Output the (X, Y) coordinate of the center of the cell containing the given text.  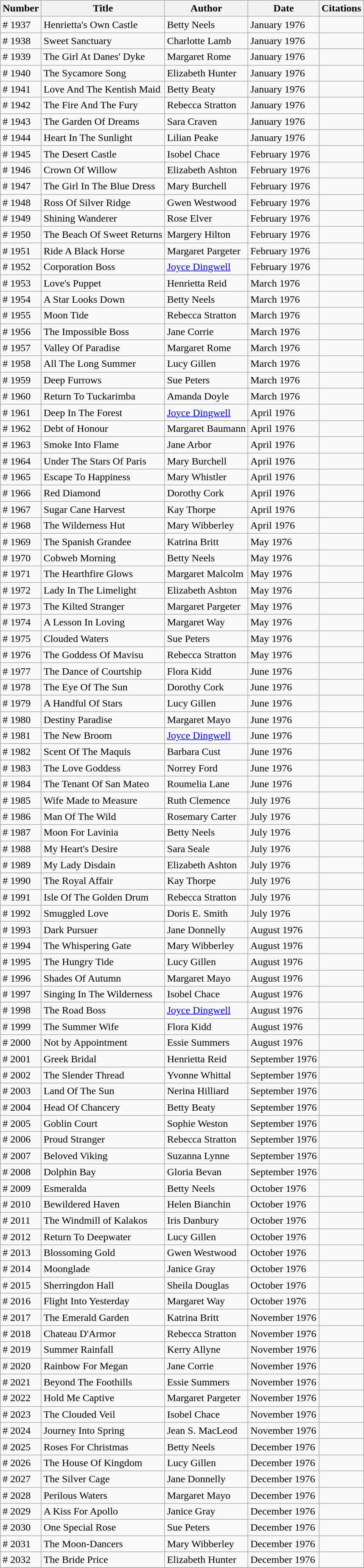
The Emerald Garden (103, 1317)
Kerry Allyne (206, 1350)
# 1992 (21, 913)
# 1946 (21, 170)
Amanda Doyle (206, 396)
# 1995 (21, 962)
Summer Rainfall (103, 1350)
The Road Boss (103, 1011)
# 1944 (21, 138)
Jean S. MacLeod (206, 1430)
# 1975 (21, 639)
# 1983 (21, 768)
# 1991 (21, 897)
# 1999 (21, 1027)
# 1959 (21, 380)
# 2021 (21, 1382)
# 1949 (21, 219)
# 2022 (21, 1398)
# 2011 (21, 1220)
# 1966 (21, 493)
The Whispering Gate (103, 946)
# 1952 (21, 267)
Flight Into Yesterday (103, 1301)
Sugar Cane Harvest (103, 510)
Date (284, 8)
# 1994 (21, 946)
# 2015 (21, 1285)
Henrietta's Own Castle (103, 25)
Margery Hilton (206, 235)
# 1942 (21, 105)
Isle Of The Golden Drum (103, 897)
# 2000 (21, 1043)
# 1938 (21, 41)
Beyond The Foothills (103, 1382)
# 1969 (21, 542)
# 2028 (21, 1495)
Return To Deepwater (103, 1237)
# 2004 (21, 1107)
# 2018 (21, 1334)
The Summer Wife (103, 1027)
Clouded Waters (103, 639)
Smuggled Love (103, 913)
The Impossible Boss (103, 332)
Under The Stars Of Paris (103, 461)
Charlotte Lamb (206, 41)
# 2023 (21, 1414)
Return To Tuckarimba (103, 396)
# 1996 (21, 978)
Singing In The Wilderness (103, 994)
Dark Pursuer (103, 929)
# 1945 (21, 154)
# 1947 (21, 186)
# 1998 (21, 1011)
Mary Whistler (206, 477)
# 1957 (21, 348)
Dolphin Bay (103, 1172)
Beloved Viking (103, 1156)
Crown Of Willow (103, 170)
# 1980 (21, 720)
# 1963 (21, 445)
# 2006 (21, 1140)
# 1987 (21, 833)
Sara Seale (206, 849)
# 2027 (21, 1479)
The Hearthfire Glows (103, 574)
Author (206, 8)
Deep Furrows (103, 380)
Proud Stranger (103, 1140)
# 1989 (21, 865)
Bewildered Haven (103, 1204)
# 1988 (21, 849)
Title (103, 8)
Moon For Lavinia (103, 833)
# 2016 (21, 1301)
# 2002 (21, 1075)
# 1964 (21, 461)
Doris E. Smith (206, 913)
# 1997 (21, 994)
The Desert Castle (103, 154)
# 1943 (21, 121)
# 2009 (21, 1188)
# 2024 (21, 1430)
Red Diamond (103, 493)
Cobweb Morning (103, 558)
# 2017 (21, 1317)
The Goddess Of Mavisu (103, 655)
Ride A Black Horse (103, 251)
Man Of The Wild (103, 816)
Valley Of Paradise (103, 348)
Roses For Christmas (103, 1447)
# 1962 (21, 428)
# 1979 (21, 703)
# 2031 (21, 1544)
Roumelia Lane (206, 784)
# 1951 (21, 251)
# 1939 (21, 57)
Smoke Into Flame (103, 445)
# 1973 (21, 606)
# 1961 (21, 412)
# 1984 (21, 784)
Heart In The Sunlight (103, 138)
Love And The Kentish Maid (103, 89)
The Tenant Of San Mateo (103, 784)
# 2001 (21, 1059)
The Fire And The Fury (103, 105)
Sara Craven (206, 121)
The Royal Affair (103, 881)
Gloria Bevan (206, 1172)
Land Of The Sun (103, 1091)
# 1954 (21, 299)
Rose Elver (206, 219)
Moon Tide (103, 315)
Moonglade (103, 1269)
The House Of Kingdom (103, 1463)
The Windmill of Kalakos (103, 1220)
Number (21, 8)
The Spanish Grandee (103, 542)
# 1950 (21, 235)
The Dance of Courtship (103, 671)
Ruth Clemence (206, 800)
Jane Arbor (206, 445)
# 1960 (21, 396)
# 2019 (21, 1350)
The Garden Of Dreams (103, 121)
Margaret Malcolm (206, 574)
# 1965 (21, 477)
Head Of Chancery (103, 1107)
One Special Rose (103, 1528)
# 2008 (21, 1172)
Iris Danbury (206, 1220)
# 2007 (21, 1156)
# 1953 (21, 283)
The Hungry Tide (103, 962)
# 1967 (21, 510)
A Kiss For Apollo (103, 1512)
# 1937 (21, 25)
Rainbow For Megan (103, 1366)
Wife Made to Measure (103, 800)
The Kilted Stranger (103, 606)
Sweet Sanctuary (103, 41)
Greek Bridal (103, 1059)
# 2025 (21, 1447)
# 2020 (21, 1366)
# 1982 (21, 752)
Destiny Paradise (103, 720)
The Clouded Veil (103, 1414)
Blossoming Gold (103, 1253)
Scent Of The Maquis (103, 752)
Goblin Court (103, 1123)
The Sycamore Song (103, 73)
# 1986 (21, 816)
Nerina Hilliard (206, 1091)
The Love Goddess (103, 768)
# 1985 (21, 800)
Journey Into Spring (103, 1430)
Yvonne Whittal (206, 1075)
Shades Of Autumn (103, 978)
Not by Appointment (103, 1043)
The New Broom (103, 736)
Shining Wanderer (103, 219)
# 1990 (21, 881)
# 1977 (21, 671)
All The Long Summer (103, 364)
# 2026 (21, 1463)
# 1970 (21, 558)
My Lady Disdain (103, 865)
The Bride Price (103, 1560)
A Handful Of Stars (103, 703)
# 1941 (21, 89)
Norrey Ford (206, 768)
Lilian Peake (206, 138)
# 2014 (21, 1269)
# 2030 (21, 1528)
The Eye Of The Sun (103, 687)
# 2012 (21, 1237)
Esmeralda (103, 1188)
# 2005 (21, 1123)
The Silver Cage (103, 1479)
The Moon-Dancers (103, 1544)
Rosemary Carter (206, 816)
The Wilderness Hut (103, 526)
Escape To Happiness (103, 477)
The Slender Thread (103, 1075)
Margaret Baumann (206, 428)
The Girl In The Blue Dress (103, 186)
# 1940 (21, 73)
Citations (341, 8)
# 1955 (21, 315)
Sophie Weston (206, 1123)
# 2032 (21, 1560)
Sherringdon Hall (103, 1285)
Ross Of Silver Ridge (103, 203)
# 2029 (21, 1512)
Deep In The Forest (103, 412)
# 1993 (21, 929)
Love's Puppet (103, 283)
# 2013 (21, 1253)
Sheila Douglas (206, 1285)
Lady In The Limelight (103, 590)
Chateau D'Armor (103, 1334)
Barbara Cust (206, 752)
# 1968 (21, 526)
# 1978 (21, 687)
Suzanna Lynne (206, 1156)
# 1958 (21, 364)
A Star Looks Down (103, 299)
Corporation Boss (103, 267)
A Lesson In Loving (103, 622)
Hold Me Captive (103, 1398)
My Heart's Desire (103, 849)
The Beach Of Sweet Returns (103, 235)
# 1976 (21, 655)
# 1971 (21, 574)
# 1956 (21, 332)
Helen Bianchin (206, 1204)
# 1948 (21, 203)
Perilous Waters (103, 1495)
# 1972 (21, 590)
The Girl At Danes' Dyke (103, 57)
# 1974 (21, 622)
# 1981 (21, 736)
# 2010 (21, 1204)
# 2003 (21, 1091)
Debt of Honour (103, 428)
